Return the (x, y) coordinate for the center point of the cell that contains the specified text.  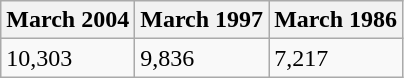
March 2004 (68, 20)
7,217 (336, 58)
9,836 (202, 58)
March 1997 (202, 20)
March 1986 (336, 20)
10,303 (68, 58)
